Detect which cell encompasses the target text, then output its [X, Y] center coordinate. 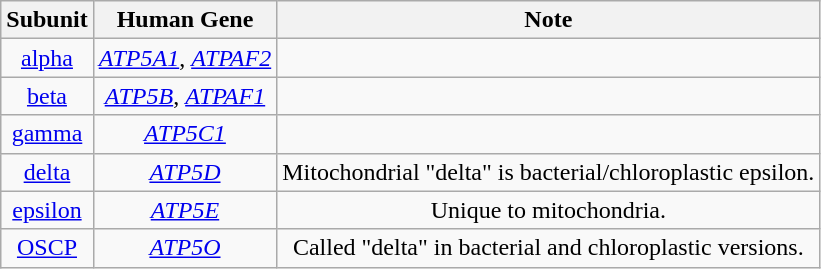
alpha [47, 58]
ATP5C1 [185, 134]
Mitochondrial "delta" is bacterial/chloroplastic epsilon. [548, 172]
Called "delta" in bacterial and chloroplastic versions. [548, 248]
Subunit [47, 20]
delta [47, 172]
ATP5D [185, 172]
epsilon [47, 210]
gamma [47, 134]
OSCP [47, 248]
ATP5B, ATPAF1 [185, 96]
ATP5O [185, 248]
Human Gene [185, 20]
Note [548, 20]
ATP5A1, ATPAF2 [185, 58]
Unique to mitochondria. [548, 210]
ATP5E [185, 210]
beta [47, 96]
